Determine the (X, Y) coordinate at the center of the cell enclosing the given text.  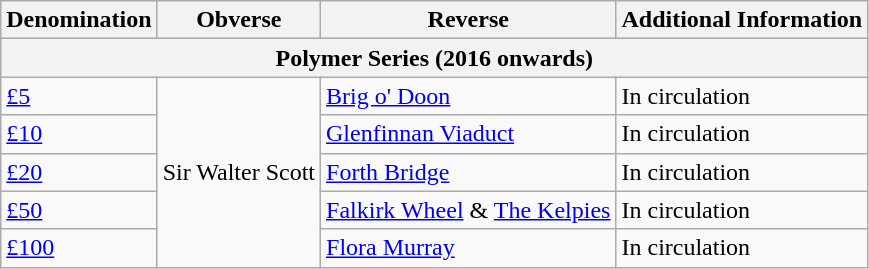
Flora Murray (468, 248)
Additional Information (742, 20)
£100 (79, 248)
£5 (79, 96)
Denomination (79, 20)
£20 (79, 172)
£10 (79, 134)
Falkirk Wheel & The Kelpies (468, 210)
Brig o' Doon (468, 96)
Sir Walter Scott (238, 172)
Reverse (468, 20)
Glenfinnan Viaduct (468, 134)
Forth Bridge (468, 172)
£50 (79, 210)
Polymer Series (2016 onwards) (434, 58)
Obverse (238, 20)
